Pinpoint the cell where the given text exists, returning its [x, y] midpoint coordinate. 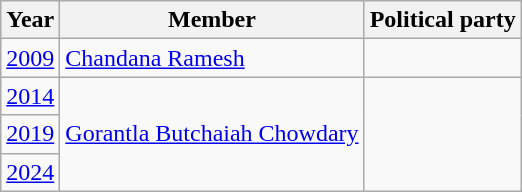
2019 [30, 134]
Gorantla Butchaiah Chowdary [212, 134]
Chandana Ramesh [212, 58]
Member [212, 20]
2009 [30, 58]
2024 [30, 172]
Year [30, 20]
Political party [442, 20]
2014 [30, 96]
